Provide the (x, y) coordinate of the cell's center where the given text is located.  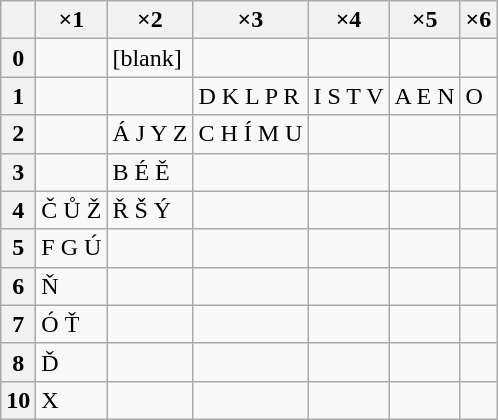
Č Ů Ž (72, 210)
4 (18, 210)
Ó Ť (72, 324)
Á J Y Z (150, 134)
×5 (424, 20)
×1 (72, 20)
7 (18, 324)
×4 (348, 20)
[blank] (150, 58)
C H Í M U (250, 134)
O (478, 96)
I S T V (348, 96)
Ň (72, 286)
3 (18, 172)
2 (18, 134)
×2 (150, 20)
8 (18, 362)
F G Ú (72, 248)
X (72, 400)
Ď (72, 362)
6 (18, 286)
0 (18, 58)
B É Ě (150, 172)
×6 (478, 20)
1 (18, 96)
Ř Š Ý (150, 210)
D K L P R (250, 96)
A E N (424, 96)
×3 (250, 20)
10 (18, 400)
5 (18, 248)
